Search for the cell housing the specified text and yield its (X, Y) center coordinate. 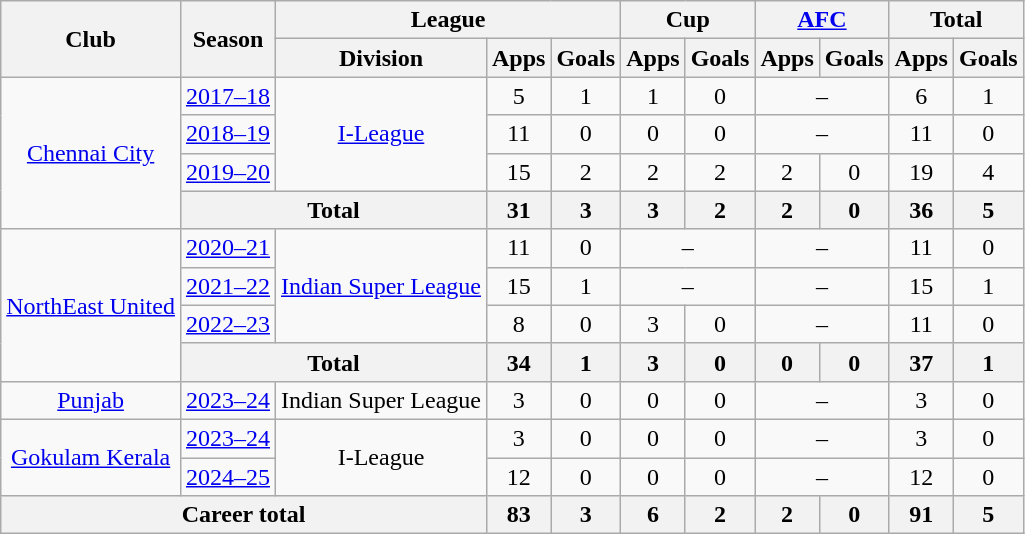
Club (91, 39)
Division (382, 58)
Season (228, 39)
2024–25 (228, 477)
AFC (822, 20)
31 (518, 210)
NorthEast United (91, 305)
League (448, 20)
2022–23 (228, 324)
8 (518, 324)
37 (921, 362)
4 (988, 172)
2018–19 (228, 134)
19 (921, 172)
91 (921, 515)
Punjab (91, 400)
2020–21 (228, 248)
Gokulam Kerala (91, 457)
Career total (244, 515)
2019–20 (228, 172)
Chennai City (91, 153)
Cup (688, 20)
2017–18 (228, 96)
2021–22 (228, 286)
36 (921, 210)
34 (518, 362)
83 (518, 515)
